Extract the [X, Y] coordinate from the center of the cell holding the provided text.  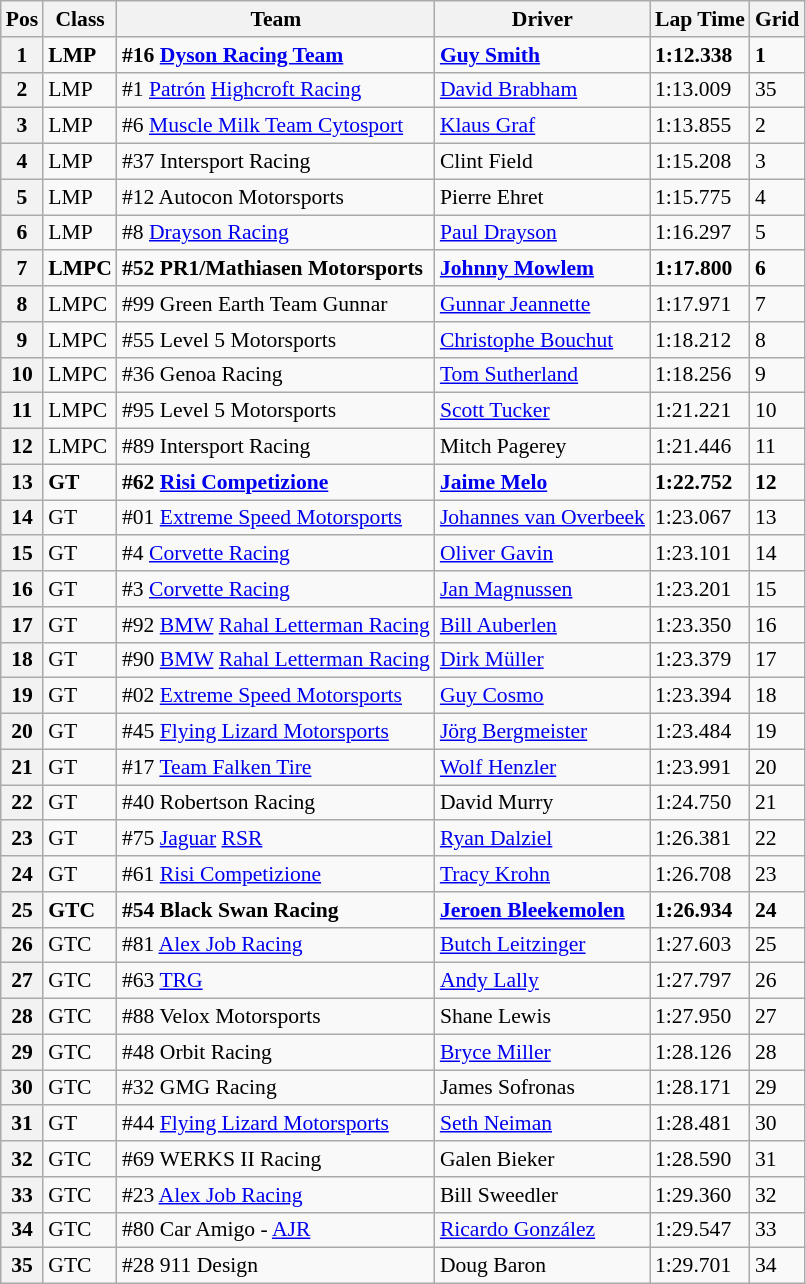
Shane Lewis [542, 1017]
1:23.379 [700, 660]
1:27.950 [700, 1017]
1:26.934 [700, 910]
#6 Muscle Milk Team Cytosport [276, 126]
#54 Black Swan Racing [276, 910]
1:26.381 [700, 839]
#02 Extreme Speed Motorsports [276, 696]
Andy Lally [542, 981]
#80 Car Amigo - AJR [276, 1230]
#23 Alex Job Racing [276, 1195]
1:17.971 [700, 304]
James Sofronas [542, 1088]
#89 Intersport Racing [276, 447]
1:18.212 [700, 340]
Johannes van Overbeek [542, 518]
#32 GMG Racing [276, 1088]
1:24.750 [700, 803]
Butch Leitzinger [542, 945]
Lap Time [700, 19]
1:28.126 [700, 1052]
#37 Intersport Racing [276, 162]
1:23.201 [700, 589]
Mitch Pagerey [542, 447]
Pierre Ehret [542, 197]
1:29.547 [700, 1230]
Guy Smith [542, 55]
Tom Sutherland [542, 375]
1:23.101 [700, 554]
Jeroen Bleekemolen [542, 910]
Guy Cosmo [542, 696]
Driver [542, 19]
1:29.701 [700, 1266]
1:27.797 [700, 981]
#28 911 Design [276, 1266]
Scott Tucker [542, 411]
1:21.446 [700, 447]
1:23.394 [700, 696]
Pos [22, 19]
Klaus Graf [542, 126]
Grid [778, 19]
#62 Risi Competizione [276, 482]
#8 Drayson Racing [276, 233]
1:23.350 [700, 625]
Clint Field [542, 162]
Dirk Müller [542, 660]
1:28.171 [700, 1088]
David Brabham [542, 90]
#52 PR1/Mathiasen Motorsports [276, 269]
1:23.991 [700, 767]
1:16.297 [700, 233]
#90 BMW Rahal Letterman Racing [276, 660]
Seth Neiman [542, 1124]
#55 Level 5 Motorsports [276, 340]
1:13.855 [700, 126]
#45 Flying Lizard Motorsports [276, 732]
#40 Robertson Racing [276, 803]
1:27.603 [700, 945]
1:23.484 [700, 732]
Ryan Dalziel [542, 839]
#61 Risi Competizione [276, 874]
#88 Velox Motorsports [276, 1017]
Bryce Miller [542, 1052]
#01 Extreme Speed Motorsports [276, 518]
David Murry [542, 803]
1:18.256 [700, 375]
Tracy Krohn [542, 874]
1:23.067 [700, 518]
#44 Flying Lizard Motorsports [276, 1124]
#99 Green Earth Team Gunnar [276, 304]
Bill Auberlen [542, 625]
1:21.221 [700, 411]
Paul Drayson [542, 233]
Christophe Bouchut [542, 340]
Team [276, 19]
#48 Orbit Racing [276, 1052]
Gunnar Jeannette [542, 304]
1:28.590 [700, 1159]
#1 Patrón Highcroft Racing [276, 90]
#4 Corvette Racing [276, 554]
#3 Corvette Racing [276, 589]
#17 Team Falken Tire [276, 767]
Wolf Henzler [542, 767]
#95 Level 5 Motorsports [276, 411]
#81 Alex Job Racing [276, 945]
Jaime Melo [542, 482]
Jörg Bergmeister [542, 732]
1:26.708 [700, 874]
#69 WERKS II Racing [276, 1159]
Oliver Gavin [542, 554]
1:17.800 [700, 269]
Ricardo González [542, 1230]
1:28.481 [700, 1124]
Galen Bieker [542, 1159]
Class [80, 19]
1:29.360 [700, 1195]
#75 Jaguar RSR [276, 839]
Doug Baron [542, 1266]
#92 BMW Rahal Letterman Racing [276, 625]
#12 Autocon Motorsports [276, 197]
1:13.009 [700, 90]
Johnny Mowlem [542, 269]
1:22.752 [700, 482]
1:15.775 [700, 197]
Jan Magnussen [542, 589]
Bill Sweedler [542, 1195]
1:15.208 [700, 162]
#16 Dyson Racing Team [276, 55]
#36 Genoa Racing [276, 375]
1:12.338 [700, 55]
#63 TRG [276, 981]
